Provide the (X, Y) coordinate of the cell's center where the given text is located.  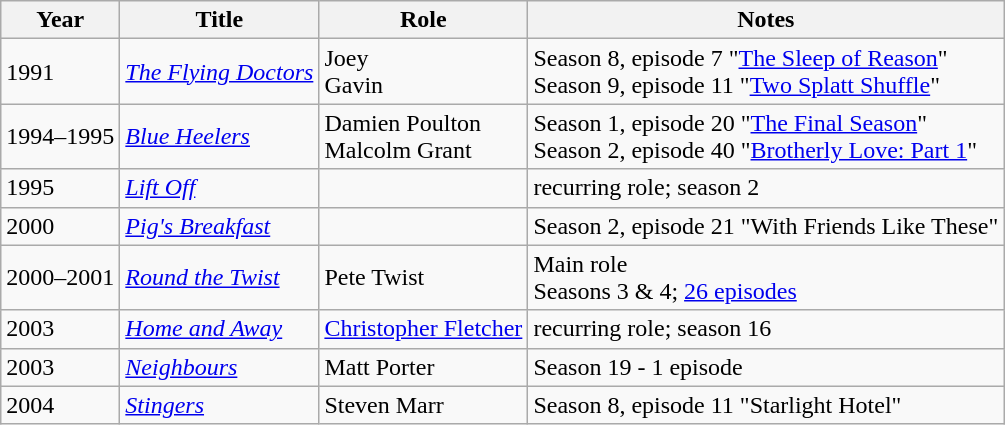
1994–1995 (60, 136)
Season 8, episode 7 "The Sleep of Reason" Season 9, episode 11 "Two Splatt Shuffle" (766, 72)
Season 19 - 1 episode (766, 367)
Blue Heelers (220, 136)
Neighbours (220, 367)
recurring role; season 2 (766, 188)
Role (424, 20)
Season 1, episode 20 "The Final Season" Season 2, episode 40 "Brotherly Love: Part 1" (766, 136)
2000–2001 (60, 278)
Home and Away (220, 329)
2000 (60, 226)
Pig's Breakfast (220, 226)
1991 (60, 72)
Steven Marr (424, 405)
Round the Twist (220, 278)
Joey Gavin (424, 72)
Notes (766, 20)
1995 (60, 188)
The Flying Doctors (220, 72)
Matt Porter (424, 367)
2004 (60, 405)
Damien Poulton Malcolm Grant (424, 136)
Stingers (220, 405)
Title (220, 20)
Main role Seasons 3 & 4; 26 episodes (766, 278)
Season 2, episode 21 "With Friends Like These" (766, 226)
recurring role; season 16 (766, 329)
Season 8, episode 11 "Starlight Hotel" (766, 405)
Pete Twist (424, 278)
Year (60, 20)
Christopher Fletcher (424, 329)
Lift Off (220, 188)
